Find where the given text appears and provide that cell's center as [X, Y] coordinate. 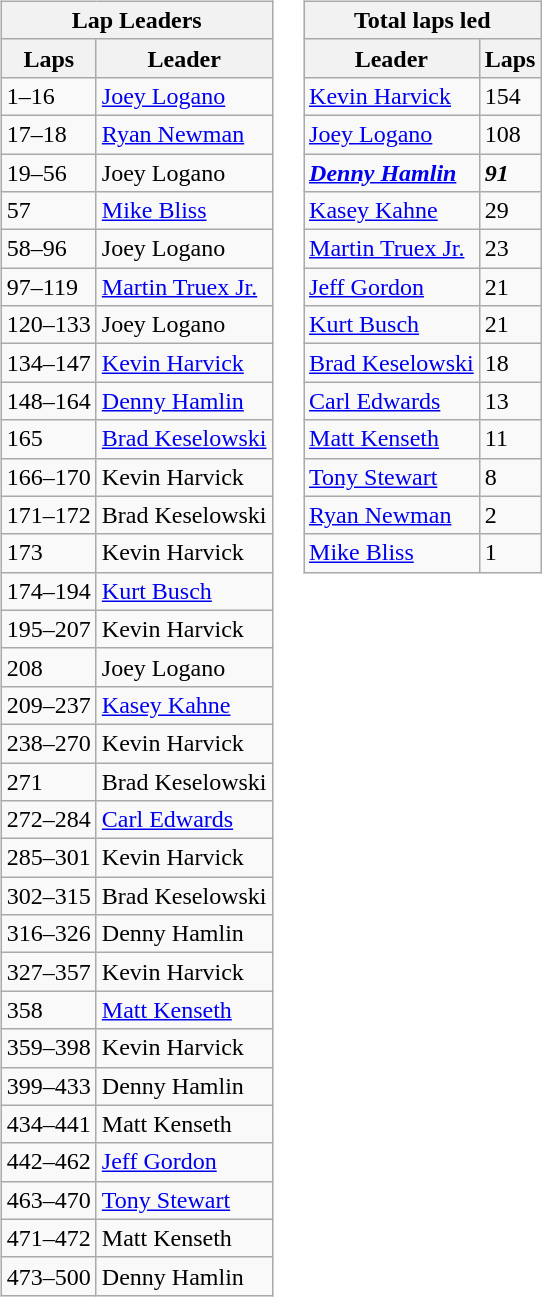
316–326 [48, 934]
473–500 [48, 1276]
11 [510, 439]
272–284 [48, 820]
13 [510, 401]
302–315 [48, 896]
134–147 [48, 363]
463–470 [48, 1200]
17–18 [48, 134]
18 [510, 363]
195–207 [48, 629]
208 [48, 667]
327–357 [48, 972]
97–119 [48, 287]
23 [510, 249]
58–96 [48, 249]
171–172 [48, 515]
108 [510, 134]
165 [48, 439]
2 [510, 515]
471–472 [48, 1238]
57 [48, 211]
148–164 [48, 401]
154 [510, 96]
120–133 [48, 325]
Lap Leaders [136, 20]
173 [48, 553]
1–16 [48, 96]
174–194 [48, 591]
358 [48, 1010]
271 [48, 781]
Total laps led [422, 20]
285–301 [48, 858]
209–237 [48, 705]
359–398 [48, 1048]
399–433 [48, 1086]
238–270 [48, 743]
8 [510, 477]
91 [510, 173]
442–462 [48, 1162]
434–441 [48, 1124]
19–56 [48, 173]
29 [510, 211]
166–170 [48, 477]
1 [510, 553]
